For the text-containing cell, return its midpoint in (x, y) coordinate format. 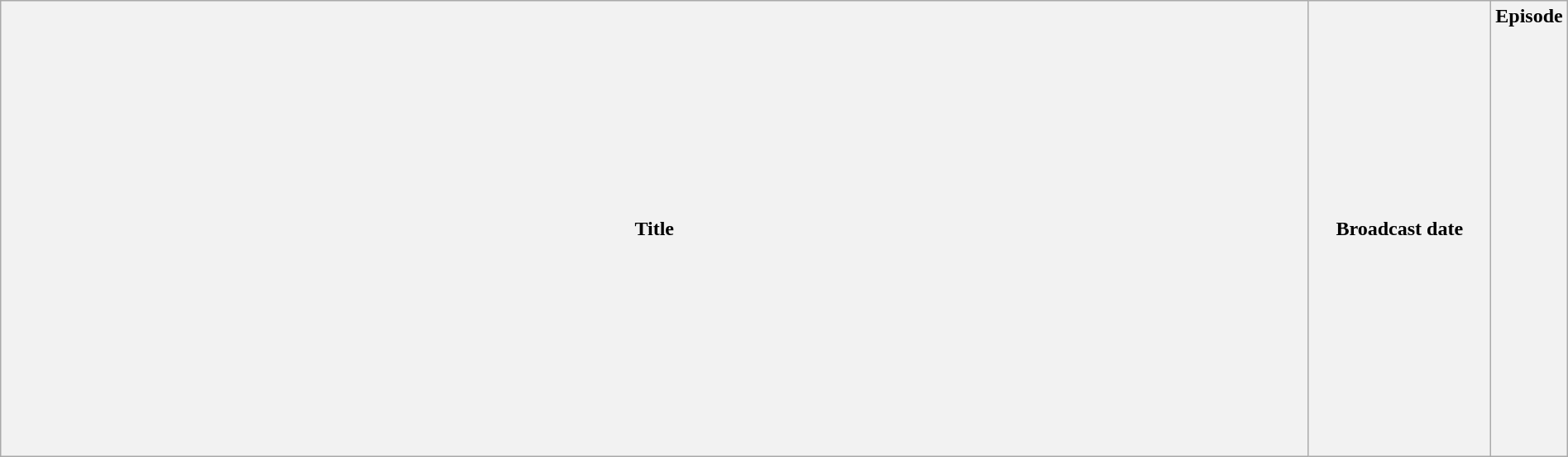
Episode (1529, 228)
Broadcast date (1399, 228)
Title (655, 228)
